For the text-containing cell, return its midpoint in [x, y] coordinate format. 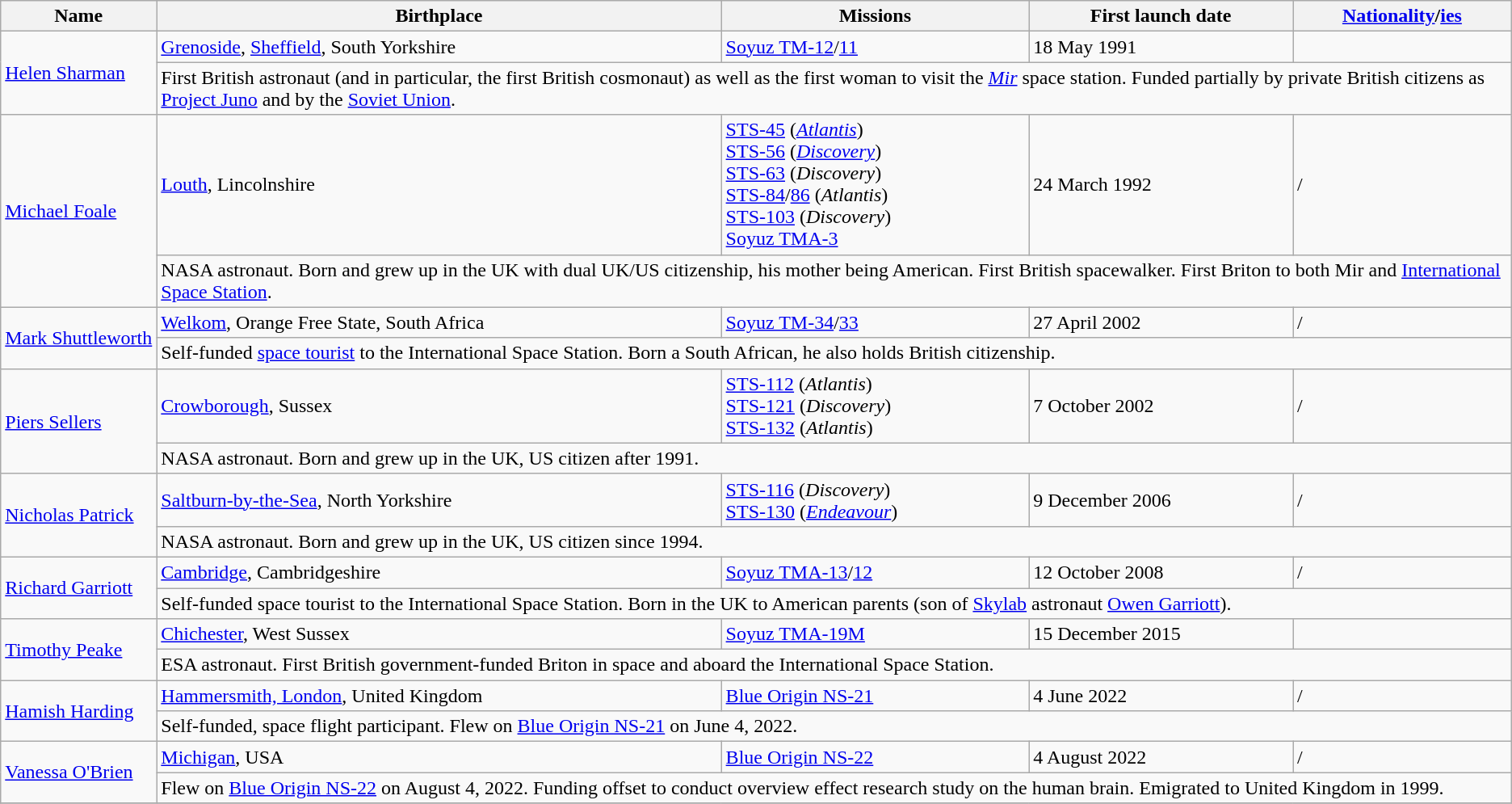
Nationality/ies [1402, 16]
18 May 1991 [1161, 47]
Self-funded space tourist to the International Space Station. Born a South African, he also holds British citizenship. [834, 353]
Saltburn-by-the-Sea, North Yorkshire [439, 499]
24 March 1992 [1161, 184]
Name [79, 16]
Vanessa O'Brien [79, 772]
Welkom, Orange Free State, South Africa [439, 322]
NASA astronaut. Born and grew up in the UK, US citizen after 1991. [834, 458]
Piers Sellers [79, 421]
Louth, Lincolnshire [439, 184]
Timothy Peake [79, 650]
Blue Origin NS-22 [876, 757]
STS-116 (Discovery)STS-130 (Endeavour) [876, 499]
Birthplace [439, 16]
Chichester, West Sussex [439, 634]
Self-funded space tourist to the International Space Station. Born in the UK to American parents (son of Skylab astronaut Owen Garriott). [834, 604]
First launch date [1161, 16]
Michael Foale [79, 211]
Blue Origin NS-21 [876, 696]
Soyuz TMA-13/12 [876, 572]
7 October 2002 [1161, 406]
Soyuz TMA-19M [876, 634]
12 October 2008 [1161, 572]
4 June 2022 [1161, 696]
15 December 2015 [1161, 634]
Hamish Harding [79, 711]
Grenoside, Sheffield, South Yorkshire [439, 47]
Cambridge, Cambridgeshire [439, 572]
NASA astronaut. Born and grew up in the UK, US citizen since 1994. [834, 541]
Soyuz TM-34/33 [876, 322]
Mark Shuttleworth [79, 338]
Crowborough, Sussex [439, 406]
STS-45 (Atlantis)STS-56 (Discovery)STS-63 (Discovery)STS-84/86 (Atlantis)STS-103 (Discovery)Soyuz TMA-3 [876, 184]
STS-112 (Atlantis)STS-121 (Discovery)STS-132 (Atlantis) [876, 406]
9 December 2006 [1161, 499]
Missions [876, 16]
Hammersmith, London, United Kingdom [439, 696]
Self-funded, space flight participant. Flew on Blue Origin NS-21 on June 4, 2022. [834, 726]
4 August 2022 [1161, 757]
Richard Garriott [79, 587]
Helen Sharman [79, 73]
ESA astronaut. First British government-funded Briton in space and aboard the International Space Station. [834, 665]
Nicholas Patrick [79, 516]
Soyuz TM-12/11 [876, 47]
27 April 2002 [1161, 322]
Michigan, USA [439, 757]
